Extract the (X, Y) coordinate from the center of the cell holding the provided text.  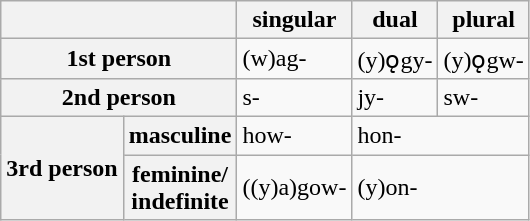
(y)ǫgw- (484, 59)
dual (395, 20)
(w)ag- (294, 59)
((y)a)gow- (294, 186)
2nd person (119, 97)
(y)ǫgy- (395, 59)
1st person (119, 59)
masculine (180, 135)
feminine/indefinite (180, 186)
plural (484, 20)
sw- (484, 97)
(y)on- (440, 186)
how- (294, 135)
hon- (440, 135)
jy- (395, 97)
singular (294, 20)
3rd person (62, 168)
s- (294, 97)
